Capture the cell that displays the provided text and extract its (x, y) central coordinate. 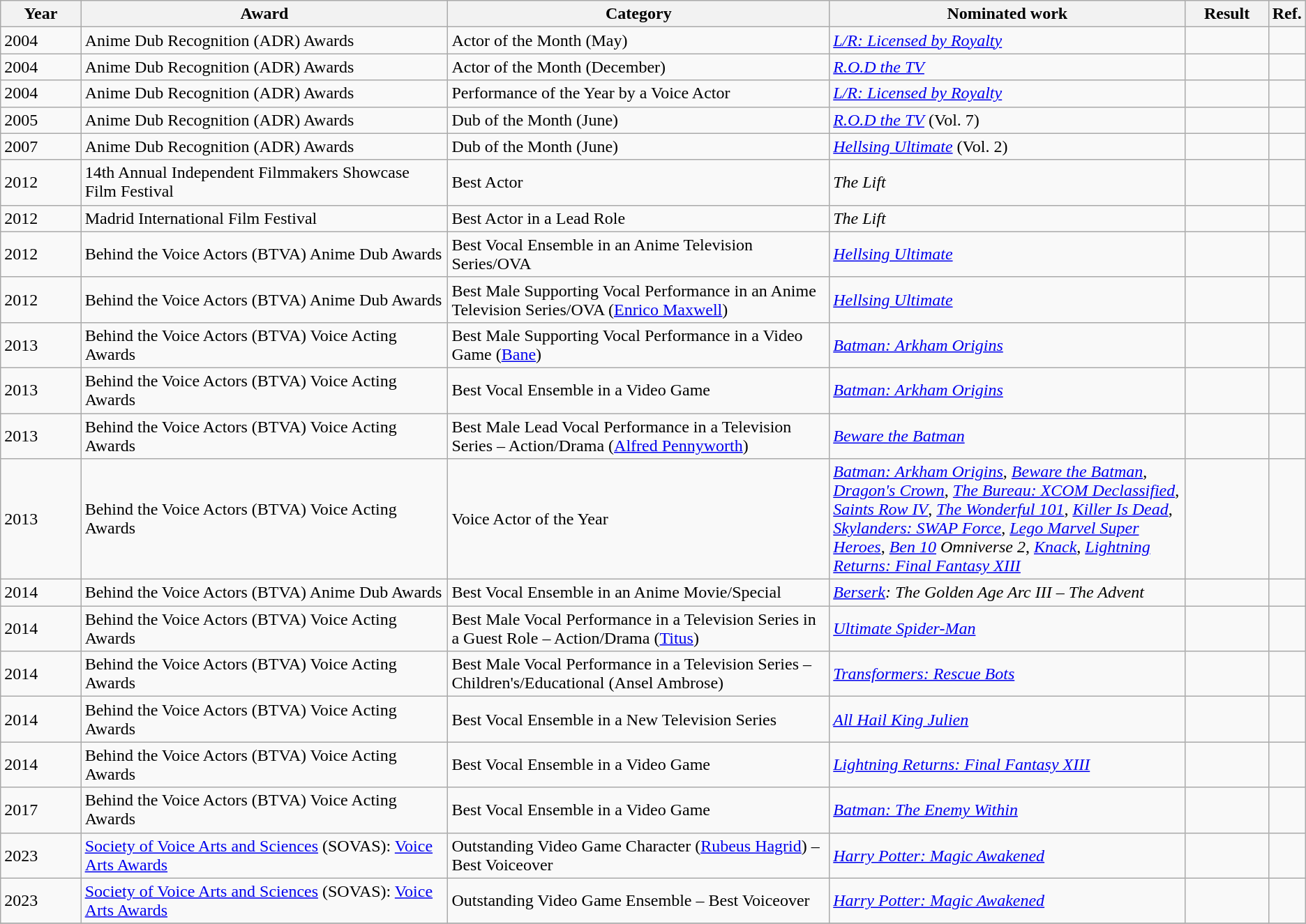
All Hail King Julien (1007, 720)
Best Vocal Ensemble in a New Television Series (639, 720)
Beware the Batman (1007, 435)
Actor of the Month (May) (639, 40)
2017 (40, 810)
2005 (40, 120)
Ultimate Spider-Man (1007, 629)
Actor of the Month (December) (639, 67)
Result (1226, 14)
Outstanding Video Game Character (Rubeus Hagrid) – Best Voiceover (639, 855)
14th Annual Independent Filmmakers Showcase Film Festival (264, 183)
Madrid International Film Festival (264, 218)
Batman: The Enemy Within (1007, 810)
R.O.D the TV (Vol. 7) (1007, 120)
Nominated work (1007, 14)
Best Vocal Ensemble in an Anime Television Series/OVA (639, 254)
Hellsing Ultimate (Vol. 2) (1007, 146)
Performance of the Year by a Voice Actor (639, 93)
2007 (40, 146)
Best Male Vocal Performance in a Television Series – Children's/Educational (Ansel Ambrose) (639, 674)
Lightning Returns: Final Fantasy XIII (1007, 764)
Berserk: The Golden Age Arc III – The Advent (1007, 593)
Year (40, 14)
Best Male Lead Vocal Performance in a Television Series – Action/Drama (Alfred Pennyworth) (639, 435)
Ref. (1286, 14)
Best Male Supporting Vocal Performance in an Anime Television Series/OVA (Enrico Maxwell) (639, 300)
Voice Actor of the Year (639, 519)
Best Vocal Ensemble in an Anime Movie/Special (639, 593)
Best Actor (639, 183)
Category (639, 14)
Outstanding Video Game Ensemble – Best Voiceover (639, 901)
Award (264, 14)
R.O.D the TV (1007, 67)
Best Male Supporting Vocal Performance in a Video Game (Bane) (639, 344)
Best Male Vocal Performance in a Television Series in a Guest Role – Action/Drama (Titus) (639, 629)
Best Actor in a Lead Role (639, 218)
Transformers: Rescue Bots (1007, 674)
